Detect which cell encompasses the target text, then output its (X, Y) center coordinate. 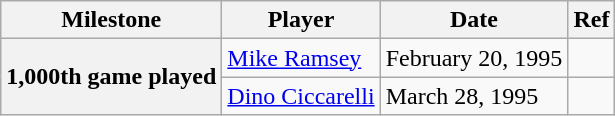
Dino Ciccarelli (301, 96)
March 28, 1995 (474, 96)
Mike Ramsey (301, 58)
Player (301, 20)
Milestone (112, 20)
February 20, 1995 (474, 58)
1,000th game played (112, 77)
Ref (592, 20)
Date (474, 20)
